Detect which cell encompasses the target text, then output its [X, Y] center coordinate. 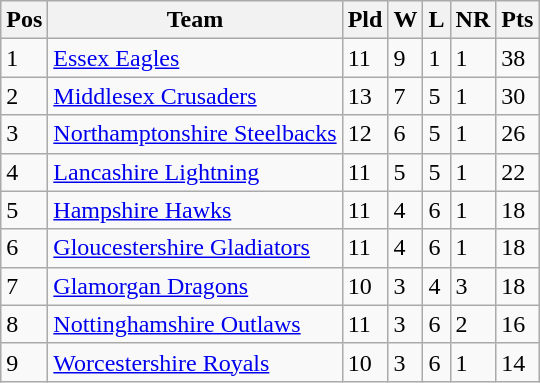
Pts [518, 20]
Worcestershire Royals [195, 362]
Gloucestershire Gladiators [195, 248]
8 [24, 324]
Pld [365, 20]
Team [195, 20]
38 [518, 58]
14 [518, 362]
22 [518, 172]
NR [473, 20]
Nottinghamshire Outlaws [195, 324]
Hampshire Hawks [195, 210]
Essex Eagles [195, 58]
Middlesex Crusaders [195, 96]
L [436, 20]
W [406, 20]
Lancashire Lightning [195, 172]
30 [518, 96]
Northamptonshire Steelbacks [195, 134]
13 [365, 96]
26 [518, 134]
16 [518, 324]
Pos [24, 20]
Glamorgan Dragons [195, 286]
12 [365, 134]
